Locate the cell with the specified text and output its (X, Y) center coordinate. 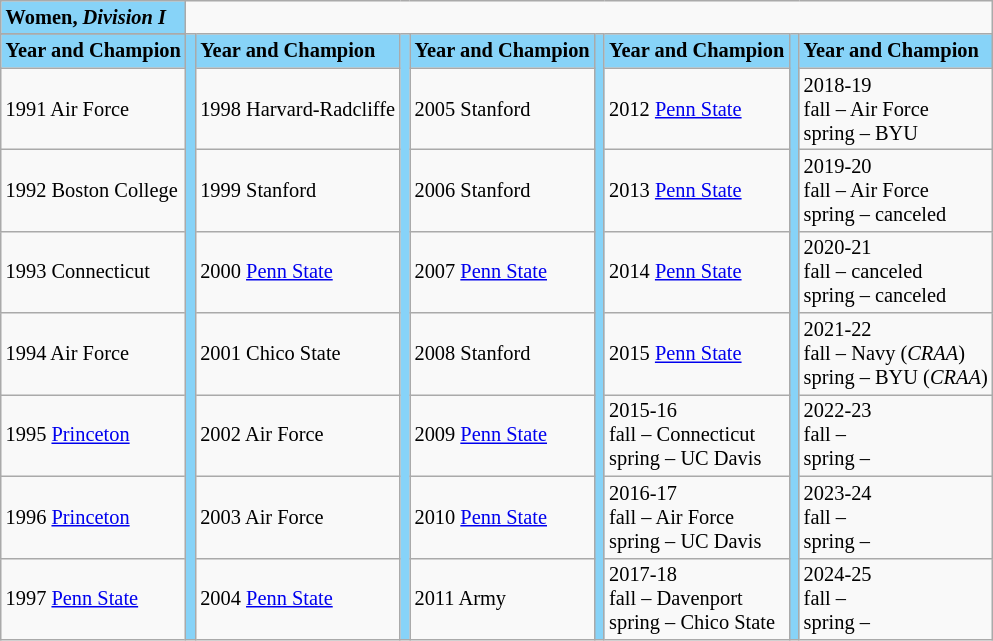
2017-18fall – Davenportspring – Chico State (696, 599)
2022-23fall – spring – (896, 435)
2019-20fall – Air Forcespring – canceled (896, 190)
2023-24fall – spring – (896, 517)
1992 Boston College (94, 190)
2011 Army (502, 599)
2001 Chico State (298, 354)
1999 Stanford (298, 190)
2010 Penn State (502, 517)
2009 Penn State (502, 435)
2015 Penn State (696, 354)
2024-25fall – spring – (896, 599)
2007 Penn State (502, 272)
1996 Princeton (94, 517)
2003 Air Force (298, 517)
2006 Stanford (502, 190)
2020-21fall – canceledspring – canceled (896, 272)
2000 Penn State (298, 272)
2021-22fall – Navy (CRAA)spring – BYU (CRAA) (896, 354)
2002 Air Force (298, 435)
2018-19fall – Air Forcespring – BYU (896, 109)
2015-16fall – Connecticutspring – UC Davis (696, 435)
2004 Penn State (298, 599)
1991 Air Force (94, 109)
Women, Division I (94, 17)
1995 Princeton (94, 435)
2016-17fall – Air Forcespring – UC Davis (696, 517)
1993 Connecticut (94, 272)
1994 Air Force (94, 354)
1998 Harvard-Radcliffe (298, 109)
2008 Stanford (502, 354)
2005 Stanford (502, 109)
2014 Penn State (696, 272)
2013 Penn State (696, 190)
1997 Penn State (94, 599)
2012 Penn State (696, 109)
